Identify which cell holds the provided text, then report its (x, y) central coordinate. 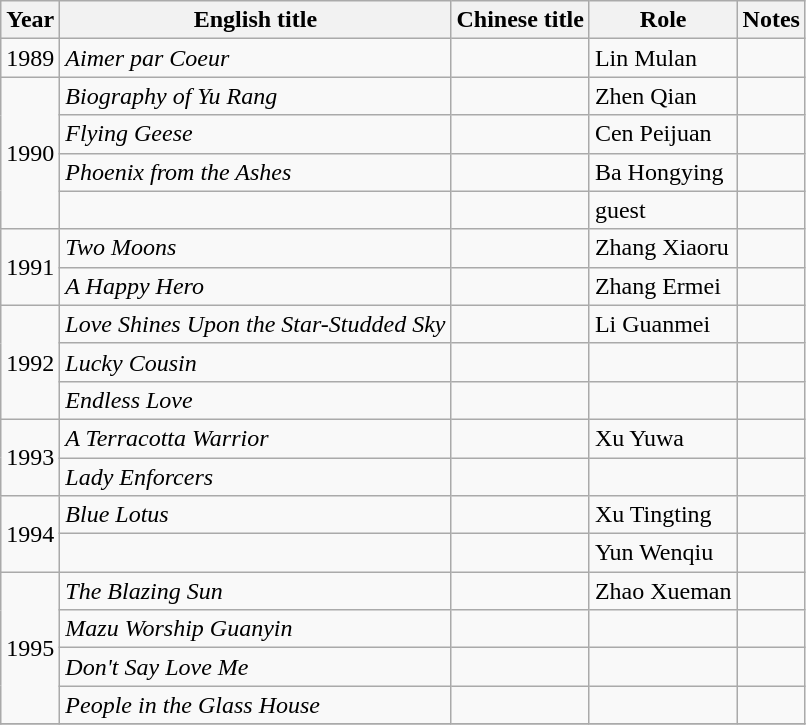
Lucky Cousin (256, 362)
Love Shines Upon the Star-Studded Sky (256, 324)
Zhen Qian (663, 96)
Role (663, 20)
Li Guanmei (663, 324)
1995 (30, 648)
A Terracotta Warrior (256, 438)
1992 (30, 362)
guest (663, 210)
Zhang Xiaoru (663, 248)
Blue Lotus (256, 515)
1989 (30, 58)
Lin Mulan (663, 58)
Xu Tingting (663, 515)
1994 (30, 534)
The Blazing Sun (256, 591)
1991 (30, 267)
Lady Enforcers (256, 477)
1990 (30, 153)
Phoenix from the Ashes (256, 172)
Aimer par Coeur (256, 58)
Ba Hongying (663, 172)
Year (30, 20)
Xu Yuwa (663, 438)
Chinese title (520, 20)
Yun Wenqiu (663, 553)
Zhang Ermei (663, 286)
Don't Say Love Me (256, 667)
Cen Peijuan (663, 134)
Mazu Worship Guanyin (256, 629)
Notes (771, 20)
Biography of Yu Rang (256, 96)
A Happy Hero (256, 286)
People in the Glass House (256, 705)
English title (256, 20)
Endless Love (256, 400)
Zhao Xueman (663, 591)
Flying Geese (256, 134)
Two Moons (256, 248)
1993 (30, 457)
